Detect which cell encompasses the target text, then output its [X, Y] center coordinate. 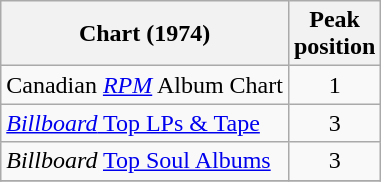
Billboard Top LPs & Tape [145, 123]
Peakposition [334, 34]
Chart (1974) [145, 34]
Billboard Top Soul Albums [145, 161]
Canadian RPM Album Chart [145, 85]
1 [334, 85]
